Return the [x, y] coordinate for the center point of the cell that contains the specified text.  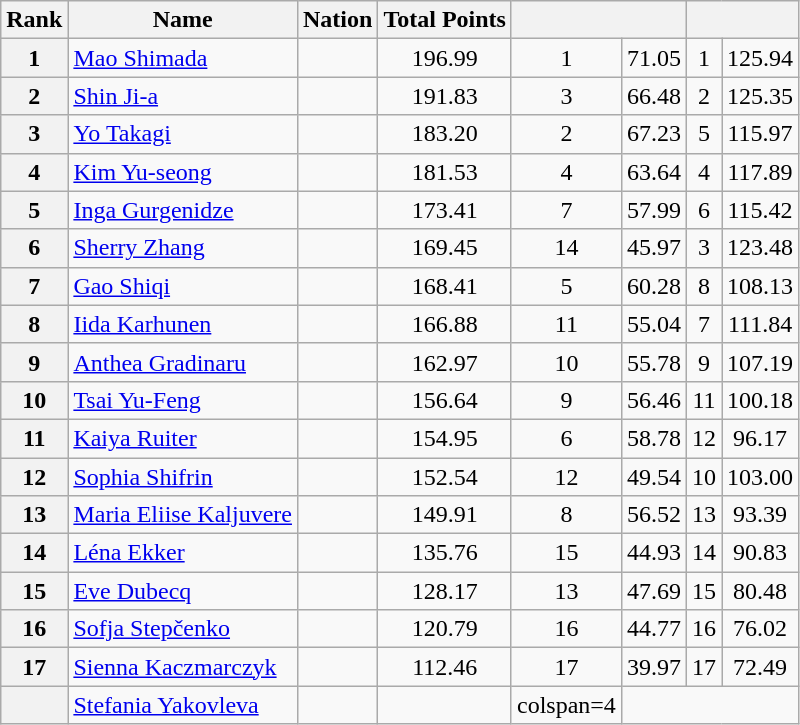
154.95 [445, 438]
166.88 [445, 324]
Maria Eliise Kaljuvere [183, 515]
93.39 [760, 515]
60.28 [654, 286]
Nation [337, 20]
47.69 [654, 591]
Total Points [445, 20]
Mao Shimada [183, 58]
128.17 [445, 591]
100.18 [760, 400]
76.02 [760, 629]
103.00 [760, 477]
125.94 [760, 58]
66.48 [654, 96]
Kim Yu-seong [183, 172]
55.78 [654, 362]
115.97 [760, 134]
173.41 [445, 210]
55.04 [654, 324]
colspan=4 [566, 705]
115.42 [760, 210]
Iida Karhunen [183, 324]
152.54 [445, 477]
Stefania Yakovleva [183, 705]
Eve Dubecq [183, 591]
169.45 [445, 248]
Sienna Kaczmarczyk [183, 667]
Gao Shiqi [183, 286]
63.64 [654, 172]
Sophia Shifrin [183, 477]
71.05 [654, 58]
181.53 [445, 172]
57.99 [654, 210]
183.20 [445, 134]
39.97 [654, 667]
Anthea Gradinaru [183, 362]
Sherry Zhang [183, 248]
Rank [34, 20]
149.91 [445, 515]
111.84 [760, 324]
191.83 [445, 96]
Tsai Yu-Feng [183, 400]
49.54 [654, 477]
Sofja Stepčenko [183, 629]
45.97 [654, 248]
108.13 [760, 286]
120.79 [445, 629]
112.46 [445, 667]
96.17 [760, 438]
196.99 [445, 58]
44.77 [654, 629]
67.23 [654, 134]
Name [183, 20]
Shin Ji-a [183, 96]
58.78 [654, 438]
56.46 [654, 400]
117.89 [760, 172]
Inga Gurgenidze [183, 210]
90.83 [760, 553]
135.76 [445, 553]
44.93 [654, 553]
Léna Ekker [183, 553]
123.48 [760, 248]
125.35 [760, 96]
72.49 [760, 667]
107.19 [760, 362]
156.64 [445, 400]
56.52 [654, 515]
168.41 [445, 286]
Yo Takagi [183, 134]
80.48 [760, 591]
Kaiya Ruiter [183, 438]
162.97 [445, 362]
